Extract the (x, y) coordinate from the center of the cell holding the provided text.  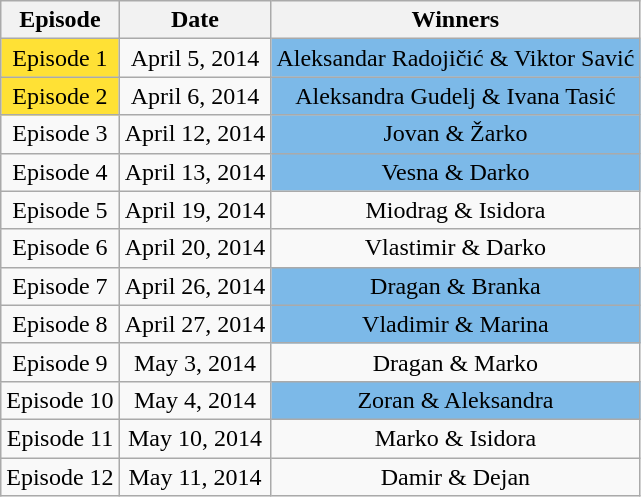
April 19, 2014 (195, 210)
Zoran & Aleksandra (456, 400)
May 3, 2014 (195, 362)
April 6, 2014 (195, 96)
Date (195, 20)
Marko & Isidora (456, 438)
Jovan & Žarko (456, 134)
Episode 1 (60, 58)
April 5, 2014 (195, 58)
Episode 4 (60, 172)
Dragan & Marko (456, 362)
Aleksandar Radojičić & Viktor Savić (456, 58)
May 10, 2014 (195, 438)
Vlastimir & Darko (456, 248)
April 27, 2014 (195, 324)
Episode 10 (60, 400)
Episode 3 (60, 134)
April 20, 2014 (195, 248)
Episode 9 (60, 362)
Episode 2 (60, 96)
Episode 6 (60, 248)
April 12, 2014 (195, 134)
Vladimir & Marina (456, 324)
Miodrag & Isidora (456, 210)
April 13, 2014 (195, 172)
Episode 12 (60, 477)
Vesna & Darko (456, 172)
Dragan & Branka (456, 286)
Episode 8 (60, 324)
Episode 5 (60, 210)
Episode 7 (60, 286)
Episode 11 (60, 438)
May 4, 2014 (195, 400)
April 26, 2014 (195, 286)
Winners (456, 20)
Damir & Dejan (456, 477)
May 11, 2014 (195, 477)
Aleksandra Gudelj & Ivana Tasić (456, 96)
Episode (60, 20)
